Provide the [x, y] coordinate of the cell's center where the given text is located.  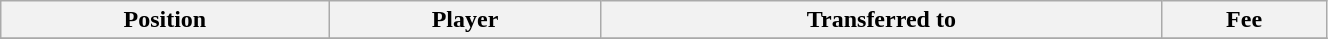
Position [165, 20]
Transferred to [882, 20]
Player [465, 20]
Fee [1244, 20]
